Return [x, y] of the center of cell containing provided text 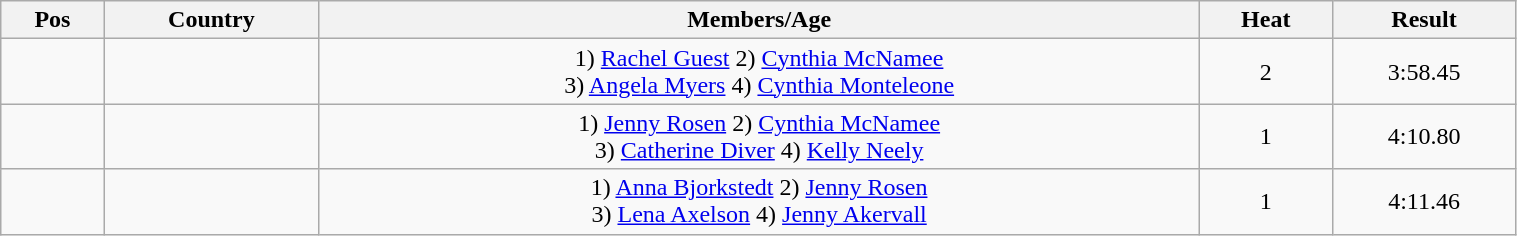
Result [1424, 20]
Country [212, 20]
1) Jenny Rosen 2) Cynthia McNamee3) Catherine Diver 4) Kelly Neely [760, 136]
3:58.45 [1424, 72]
Members/Age [760, 20]
1) Rachel Guest 2) Cynthia McNamee3) Angela Myers 4) Cynthia Monteleone [760, 72]
4:10.80 [1424, 136]
2 [1266, 72]
1) Anna Bjorkstedt 2) Jenny Rosen3) Lena Axelson 4) Jenny Akervall [760, 202]
Heat [1266, 20]
4:11.46 [1424, 202]
Pos [52, 20]
